Search for the cell housing the specified text and yield its [x, y] center coordinate. 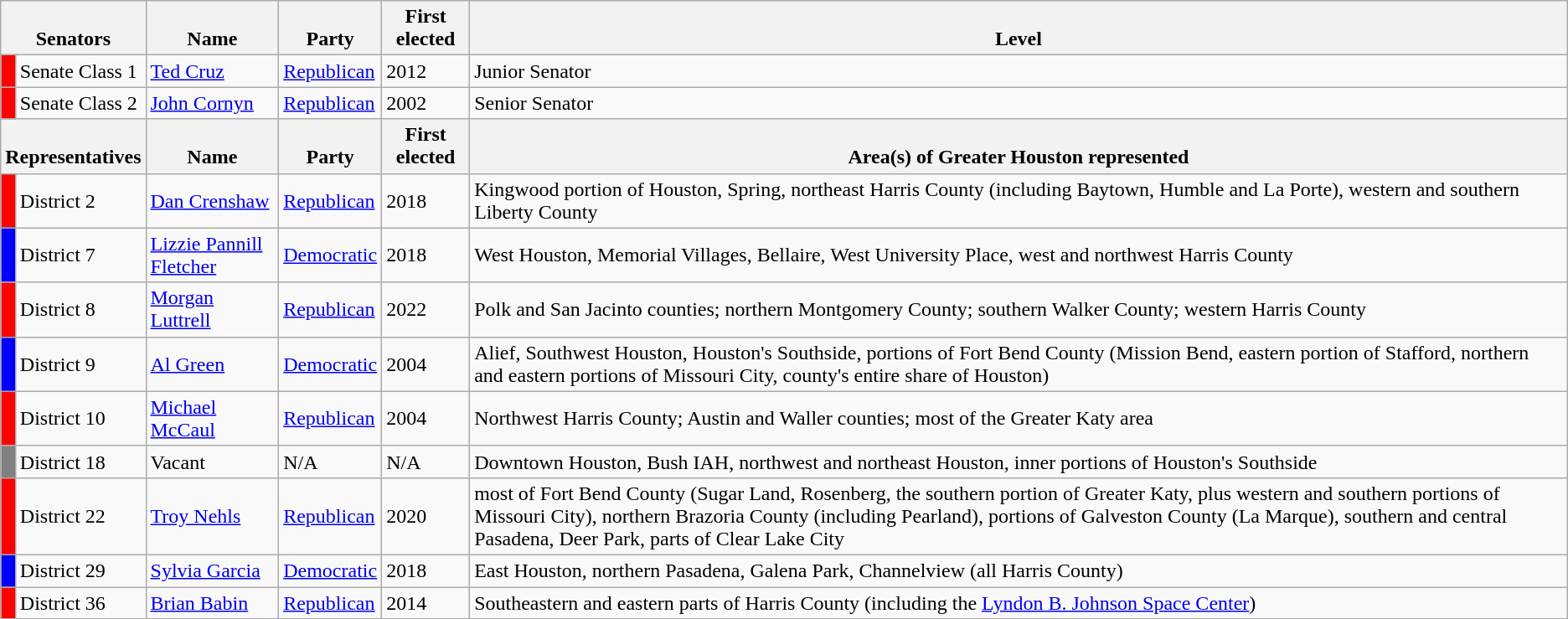
Morgan Luttrell [213, 310]
District 10 [80, 419]
Michael McCaul [213, 419]
District 22 [80, 516]
Senate Class 2 [80, 103]
John Cornyn [213, 103]
Junior Senator [1019, 71]
Brian Babin [213, 602]
Vacant [213, 462]
Kingwood portion of Houston, Spring, northeast Harris County (including Baytown, Humble and La Porte), western and southern Liberty County [1019, 201]
District 29 [80, 570]
Polk and San Jacinto counties; northern Montgomery County; southern Walker County; western Harris County [1019, 310]
Area(s) of Greater Houston represented [1019, 146]
District 7 [80, 255]
District 36 [80, 602]
Al Green [213, 364]
Downtown Houston, Bush IAH, northwest and northeast Houston, inner portions of Houston's Southside [1019, 462]
2002 [426, 103]
2012 [426, 71]
Senior Senator [1019, 103]
Northwest Harris County; Austin and Waller counties; most of the Greater Katy area [1019, 419]
Lizzie Pannill Fletcher [213, 255]
Senators [74, 28]
Representatives [74, 146]
Southeastern and eastern parts of Harris County (including the Lyndon B. Johnson Space Center) [1019, 602]
District 8 [80, 310]
District 18 [80, 462]
District 2 [80, 201]
Level [1019, 28]
Sylvia Garcia [213, 570]
District 9 [80, 364]
Senate Class 1 [80, 71]
2014 [426, 602]
Troy Nehls [213, 516]
East Houston, northern Pasadena, Galena Park, Channelview (all Harris County) [1019, 570]
West Houston, Memorial Villages, Bellaire, West University Place, west and northwest Harris County [1019, 255]
Ted Cruz [213, 71]
2022 [426, 310]
2020 [426, 516]
Dan Crenshaw [213, 201]
